Extract the (X, Y) coordinate from the center of the cell holding the provided text.  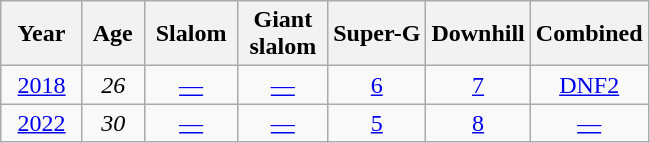
30 (113, 123)
7 (478, 85)
Age (113, 34)
Year (42, 34)
Super-G (377, 34)
Combined (589, 34)
6 (377, 85)
Downhill (478, 34)
5 (377, 123)
Giant slalom (283, 34)
2018 (42, 85)
DNF2 (589, 85)
8 (478, 123)
26 (113, 85)
Slalom (191, 34)
2022 (42, 123)
